Scan for the cell matching the given text and deliver its [x, y] coordinate at center. 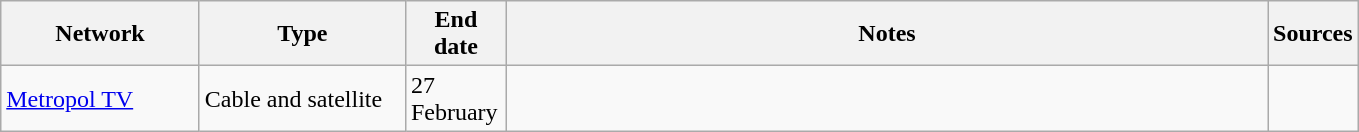
Notes [886, 34]
Cable and satellite [302, 98]
End date [456, 34]
Network [100, 34]
Type [302, 34]
Sources [1314, 34]
Metropol TV [100, 98]
27 February [456, 98]
